Find where the given text appears and provide that cell's center as (X, Y) coordinate. 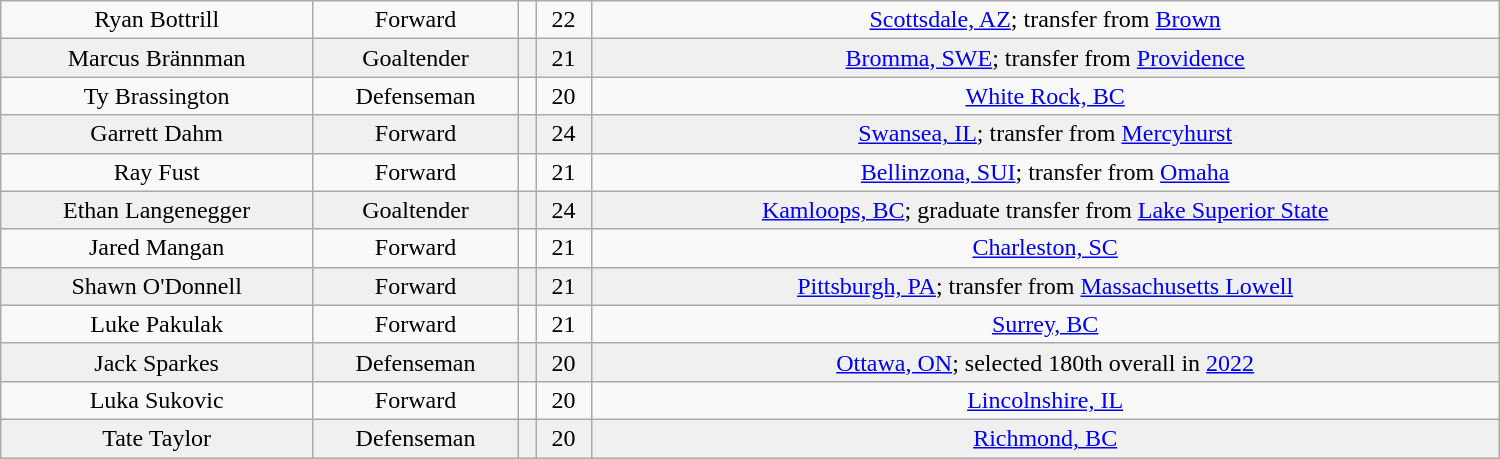
Kamloops, BC; graduate transfer from Lake Superior State (1045, 210)
Marcus Brännman (157, 58)
Ryan Bottrill (157, 20)
Swansea, IL; transfer from Mercyhurst (1045, 134)
Luke Pakulak (157, 324)
Shawn O'Donnell (157, 286)
Ethan Langenegger (157, 210)
Jared Mangan (157, 248)
Scottsdale, AZ; transfer from Brown (1045, 20)
Lincolnshire, IL (1045, 400)
Ty Brassington (157, 96)
Charleston, SC (1045, 248)
Garrett Dahm (157, 134)
Tate Taylor (157, 438)
22 (564, 20)
Surrey, BC (1045, 324)
Bellinzona, SUI; transfer from Omaha (1045, 172)
Jack Sparkes (157, 362)
Luka Sukovic (157, 400)
Bromma, SWE; transfer from Providence (1045, 58)
Ottawa, ON; selected 180th overall in 2022 (1045, 362)
Ray Fust (157, 172)
Richmond, BC (1045, 438)
Pittsburgh, PA; transfer from Massachusetts Lowell (1045, 286)
White Rock, BC (1045, 96)
